Extract the (X, Y) coordinate from the center of the cell holding the provided text.  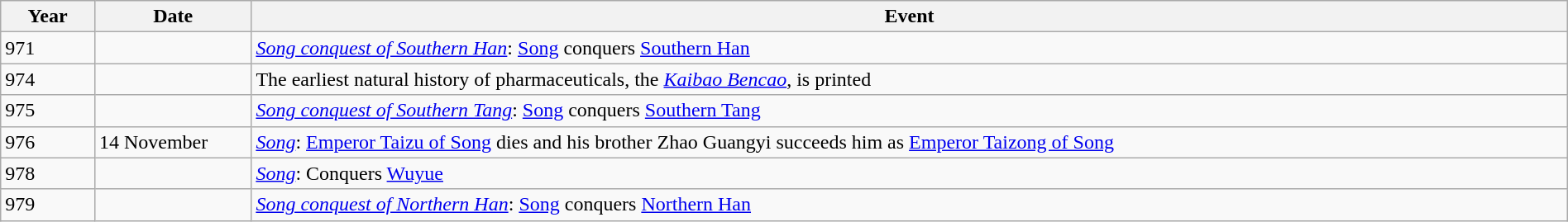
978 (48, 173)
Year (48, 17)
Song conquest of Northern Han: Song conquers Northern Han (910, 205)
14 November (172, 142)
The earliest natural history of pharmaceuticals, the Kaibao Bencao, is printed (910, 79)
Song conquest of Southern Tang: Song conquers Southern Tang (910, 111)
976 (48, 142)
Song conquest of Southern Han: Song conquers Southern Han (910, 48)
974 (48, 79)
Date (172, 17)
Song: Emperor Taizu of Song dies and his brother Zhao Guangyi succeeds him as Emperor Taizong of Song (910, 142)
979 (48, 205)
Event (910, 17)
971 (48, 48)
975 (48, 111)
Song: Conquers Wuyue (910, 173)
